For the text-containing cell, return its midpoint in (X, Y) coordinate format. 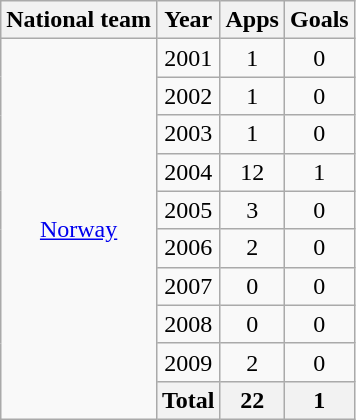
Year (188, 20)
Goals (319, 20)
2001 (188, 58)
12 (252, 172)
National team (79, 20)
2003 (188, 134)
22 (252, 400)
2004 (188, 172)
3 (252, 210)
2005 (188, 210)
2006 (188, 248)
2002 (188, 96)
Norway (79, 230)
Apps (252, 20)
Total (188, 400)
2008 (188, 324)
2007 (188, 286)
2009 (188, 362)
